Determine the (x, y) coordinate at the center of the cell enclosing the given text.  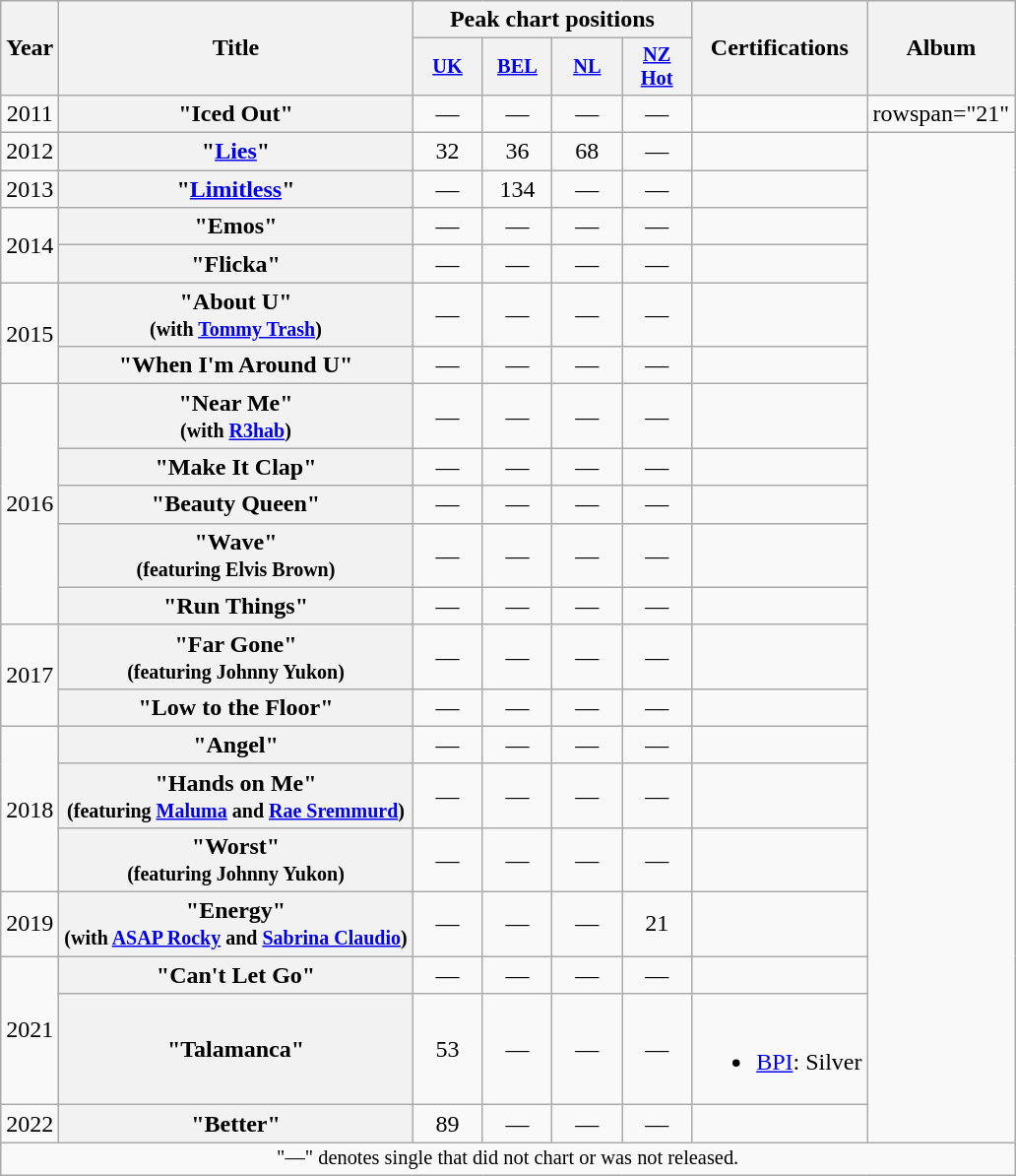
"When I'm Around U" (236, 365)
BEL (518, 67)
"Energy" (with ASAP Rocky and Sabrina Claudio) (236, 924)
"Wave"(featuring Elvis Brown) (236, 555)
"Talamanca" (236, 1050)
"Run Things" (236, 606)
"Better" (236, 1124)
2013 (30, 189)
134 (518, 189)
"Near Me"(with R3hab) (236, 416)
"Limitless" (236, 189)
53 (447, 1050)
"Can't Let Go" (236, 975)
"Make It Clap" (236, 467)
"Beauty Queen" (236, 504)
2019 (30, 924)
2015 (30, 333)
"Hands on Me" (featuring Maluma and Rae Sremmurd) (236, 796)
"Lies" (236, 152)
NL (587, 67)
21 (658, 924)
rowspan="21" (941, 113)
"Angel" (236, 745)
Title (236, 48)
68 (587, 152)
"Emos" (236, 227)
2017 (30, 676)
Certifications (780, 48)
Album (941, 48)
NZHot (658, 67)
89 (447, 1124)
2012 (30, 152)
"Iced Out" (236, 113)
2018 (30, 809)
2021 (30, 1030)
"About U"(with Tommy Trash) (236, 315)
Peak chart positions (551, 20)
32 (447, 152)
"Worst" (featuring Johnny Yukon) (236, 859)
"Far Gone"(featuring Johnny Yukon) (236, 656)
36 (518, 152)
UK (447, 67)
"Flicka" (236, 264)
2016 (30, 504)
"—" denotes single that did not chart or was not released. (508, 1159)
2022 (30, 1124)
2011 (30, 113)
BPI: Silver (780, 1050)
Year (30, 48)
"Low to the Floor" (236, 707)
2014 (30, 245)
